From the cell containing the given text, extract its center point as [X, Y] coordinate. 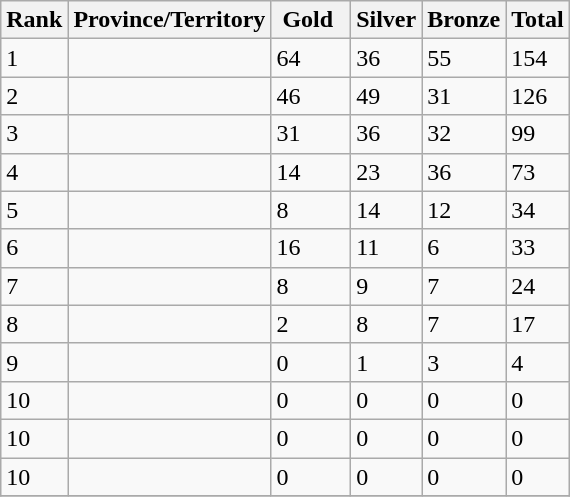
126 [538, 96]
Silver [386, 20]
5 [34, 210]
Bronze [464, 20]
34 [538, 210]
55 [464, 58]
49 [386, 96]
24 [538, 286]
Rank [34, 20]
154 [538, 58]
12 [464, 210]
Total [538, 20]
11 [386, 248]
33 [538, 248]
17 [538, 324]
16 [311, 248]
Province/Territory [170, 20]
32 [464, 134]
73 [538, 172]
Gold [311, 20]
23 [386, 172]
46 [311, 96]
64 [311, 58]
99 [538, 134]
